Detect which cell encompasses the target text, then output its [x, y] center coordinate. 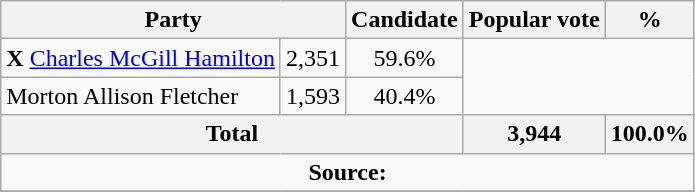
Party [174, 20]
100.0% [650, 134]
Total [232, 134]
% [650, 20]
Candidate [405, 20]
Morton Allison Fletcher [141, 96]
Popular vote [534, 20]
40.4% [405, 96]
59.6% [405, 58]
2,351 [312, 58]
1,593 [312, 96]
X Charles McGill Hamilton [141, 58]
3,944 [534, 134]
Source: [348, 172]
